Output the (X, Y) coordinate of the center of the cell containing the given text.  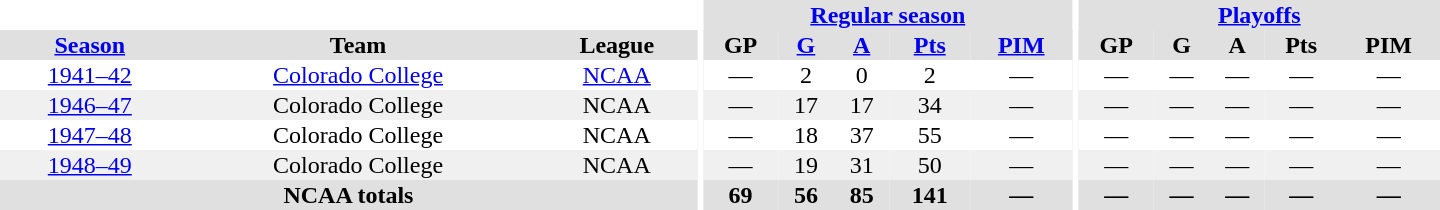
34 (930, 105)
18 (806, 135)
55 (930, 135)
Team (358, 45)
85 (862, 195)
31 (862, 165)
0 (862, 75)
37 (862, 135)
19 (806, 165)
Playoffs (1260, 15)
56 (806, 195)
1947–48 (90, 135)
141 (930, 195)
Regular season (888, 15)
1946–47 (90, 105)
50 (930, 165)
1948–49 (90, 165)
NCAA totals (348, 195)
69 (740, 195)
Season (90, 45)
1941–42 (90, 75)
League (617, 45)
